Provide the (x, y) coordinate of the cell's center where the given text is located.  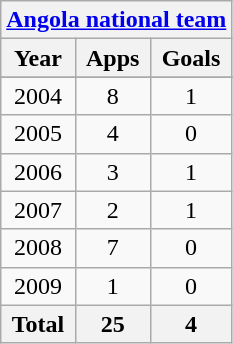
2 (112, 210)
2007 (38, 210)
Angola national team (116, 20)
25 (112, 324)
2009 (38, 286)
Goals (191, 58)
8 (112, 96)
Apps (112, 58)
2005 (38, 134)
2006 (38, 172)
2004 (38, 96)
Year (38, 58)
Total (38, 324)
3 (112, 172)
2008 (38, 248)
7 (112, 248)
